From the cell containing the given text, extract its center point as (X, Y) coordinate. 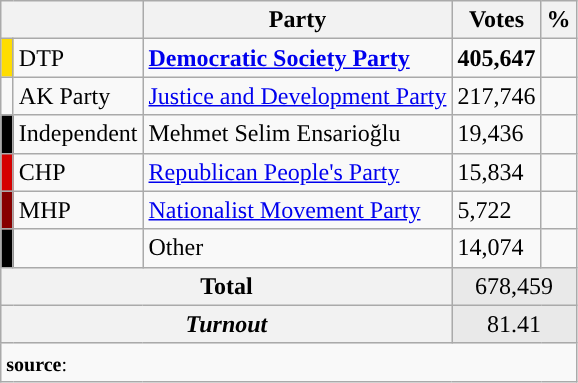
14,074 (496, 248)
217,746 (496, 96)
5,722 (496, 210)
Republican People's Party (298, 172)
CHP (78, 172)
% (558, 20)
15,834 (496, 172)
405,647 (496, 58)
Democratic Society Party (298, 58)
MHP (78, 210)
Independent (78, 134)
Mehmet Selim Ensarioğlu (298, 134)
Other (298, 248)
Justice and Development Party (298, 96)
Party (298, 20)
AK Party (78, 96)
19,436 (496, 134)
DTP (78, 58)
Nationalist Movement Party (298, 210)
678,459 (514, 286)
Votes (496, 20)
Turnout (226, 324)
source: (288, 362)
Total (226, 286)
81.41 (514, 324)
